Return the [x, y] coordinate for the center point of the cell that contains the specified text.  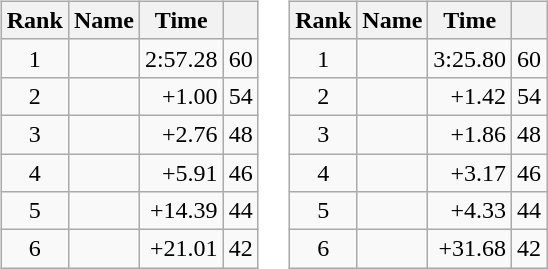
+14.39 [181, 211]
3:25.80 [470, 58]
+2.76 [181, 134]
2:57.28 [181, 58]
+3.17 [470, 173]
+21.01 [181, 249]
+1.86 [470, 134]
+31.68 [470, 249]
+1.42 [470, 96]
+1.00 [181, 96]
+4.33 [470, 211]
+5.91 [181, 173]
